Return [X, Y] of the center of cell containing provided text 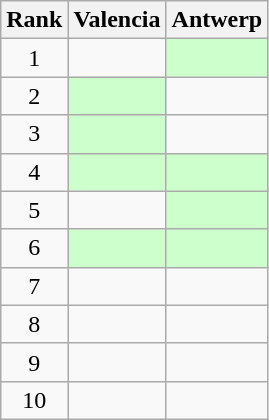
7 [34, 286]
1 [34, 58]
6 [34, 248]
5 [34, 210]
3 [34, 134]
2 [34, 96]
8 [34, 324]
Rank [34, 20]
Valencia [117, 20]
9 [34, 362]
10 [34, 400]
4 [34, 172]
Antwerp [217, 20]
